Capture the cell that displays the provided text and extract its (X, Y) central coordinate. 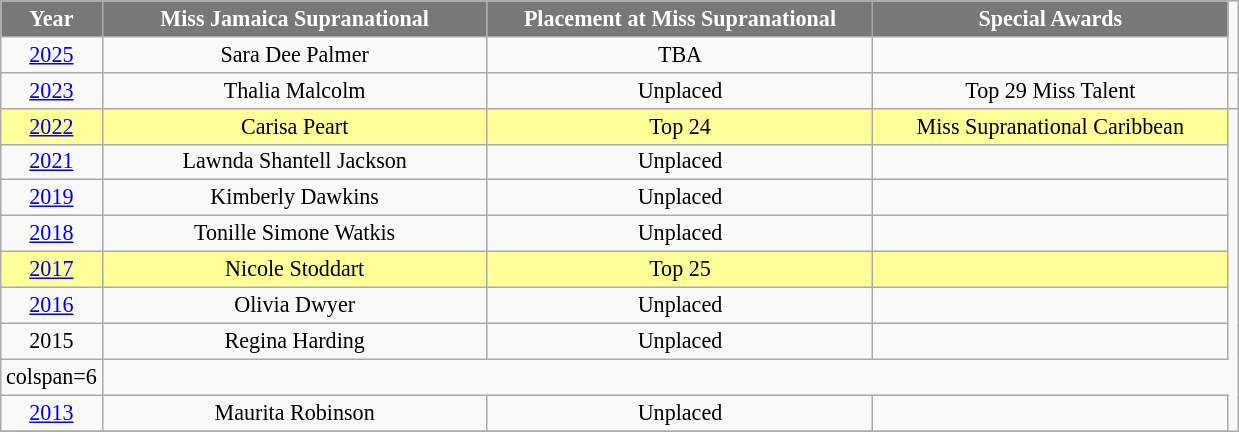
Top 25 (680, 269)
2013 (52, 412)
colspan=6 (52, 377)
Placement at Miss Supranational (680, 18)
Olivia Dwyer (294, 305)
Special Awards (1050, 18)
2017 (52, 269)
2022 (52, 126)
Miss Jamaica Supranational (294, 18)
2023 (52, 90)
Top 24 (680, 126)
Lawnda Shantell Jackson (294, 162)
TBA (680, 54)
2019 (52, 198)
Nicole Stoddart (294, 269)
2021 (52, 162)
2025 (52, 54)
Maurita Robinson (294, 412)
Kimberly Dawkins (294, 198)
Sara Dee Palmer (294, 54)
2015 (52, 341)
Carisa Peart (294, 126)
Year (52, 18)
Thalia Malcolm (294, 90)
2018 (52, 233)
2016 (52, 305)
Regina Harding (294, 341)
Miss Supranational Caribbean (1050, 126)
Top 29 Miss Talent (1050, 90)
Tonille Simone Watkis (294, 233)
